Output the (x, y) coordinate of the center of the cell containing the given text.  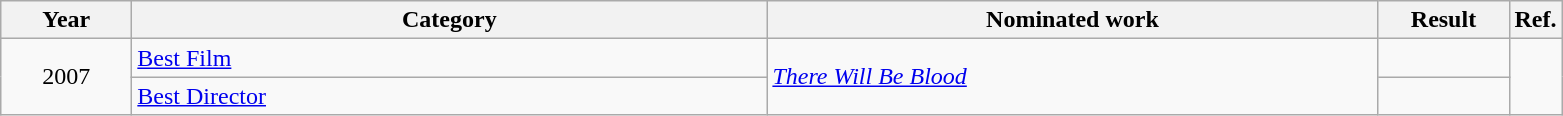
Best Film (450, 58)
There Will Be Blood (1072, 77)
Category (450, 20)
Ref. (1536, 20)
Year (66, 20)
2007 (66, 77)
Nominated work (1072, 20)
Best Director (450, 96)
Result (1444, 20)
